Output the [x, y] coordinate of the center of the cell containing the given text.  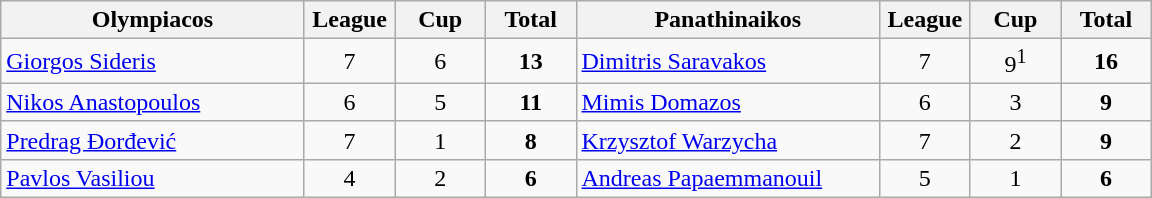
Pavlos Vasiliou [153, 178]
4 [350, 178]
Giorgos Sideris [153, 62]
16 [1106, 62]
Panathinaikos [728, 20]
Andreas Papaemmanouil [728, 178]
8 [530, 140]
91 [1016, 62]
3 [1016, 102]
Olympiacos [153, 20]
Predrag Đorđević [153, 140]
11 [530, 102]
Mimis Domazos [728, 102]
Dimitris Saravakos [728, 62]
13 [530, 62]
Nikos Anastopoulos [153, 102]
Krzysztof Warzycha [728, 140]
